For the text-containing cell, return its midpoint in [X, Y] coordinate format. 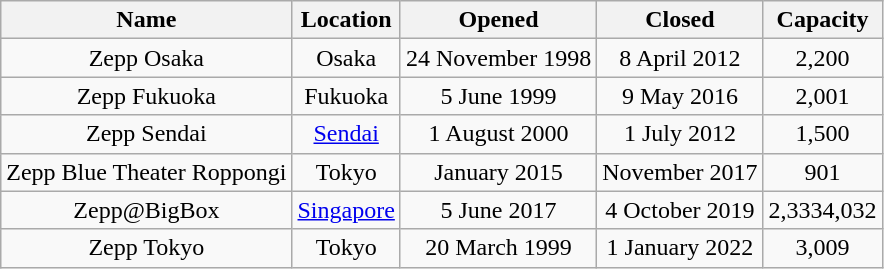
Zepp Osaka [146, 58]
Closed [680, 20]
2,3334,032 [822, 210]
Fukuoka [346, 96]
Capacity [822, 20]
Zepp Blue Theater Roppongi [146, 172]
Zepp Sendai [146, 134]
1,500 [822, 134]
Singapore [346, 210]
5 June 1999 [498, 96]
January 2015 [498, 172]
Location [346, 20]
Name [146, 20]
November 2017 [680, 172]
Zepp Tokyo [146, 248]
9 May 2016 [680, 96]
Zepp@BigBox [146, 210]
1 July 2012 [680, 134]
Sendai [346, 134]
5 June 2017 [498, 210]
8 April 2012 [680, 58]
2,200 [822, 58]
3,009 [822, 248]
Osaka [346, 58]
901 [822, 172]
4 October 2019 [680, 210]
Opened [498, 20]
2,001 [822, 96]
1 January 2022 [680, 248]
20 March 1999 [498, 248]
24 November 1998 [498, 58]
Zepp Fukuoka [146, 96]
1 August 2000 [498, 134]
